Output the [X, Y] coordinate of the center of the cell containing the given text.  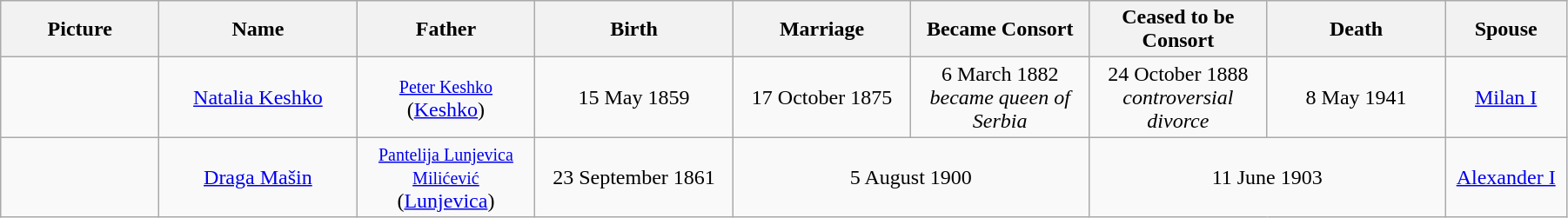
Picture [80, 30]
Spouse [1506, 30]
Marriage [821, 30]
Birth [633, 30]
8 May 1941 [1356, 97]
Father [446, 30]
Peter Keshko(Keshko) [446, 97]
15 May 1859 [633, 97]
24 October 1888controversial divorce [1178, 97]
Became Consort [1001, 30]
23 September 1861 [633, 177]
11 June 1903 [1267, 177]
Pantelija Lunjevica Milićević(Lunjevica) [446, 177]
Natalia Keshko [258, 97]
Ceased to be Consort [1178, 30]
Draga Mašin [258, 177]
5 August 1900 [910, 177]
Alexander I [1506, 177]
Milan I [1506, 97]
Name [258, 30]
Death [1356, 30]
6 March 1882became queen of Serbia [1001, 97]
17 October 1875 [821, 97]
